Extract the (X, Y) coordinate from the center of the cell holding the provided text.  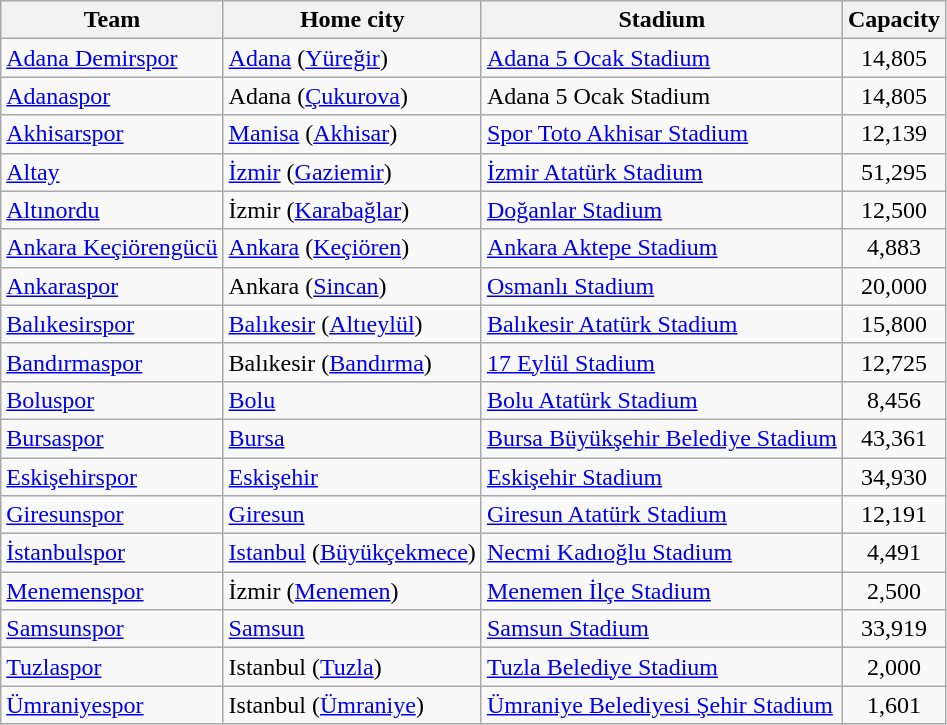
Bursa Büyükşehir Belediye Stadium (662, 438)
Ümraniyespor (112, 705)
17 Eylül Stadium (662, 362)
1,601 (894, 705)
İzmir (Gaziemir) (352, 172)
43,361 (894, 438)
Ankara (Sincan) (352, 286)
Samsun (352, 629)
Osmanlı Stadium (662, 286)
Adana (Çukurova) (352, 96)
Bursa (352, 438)
Capacity (894, 20)
4,883 (894, 248)
Ankara Aktepe Stadium (662, 248)
İzmir (Menemen) (352, 591)
Ankara Keçiörengücü (112, 248)
Tuzla Belediye Stadium (662, 667)
Istanbul (Tuzla) (352, 667)
Balıkesirspor (112, 324)
Istanbul (Büyükçekmece) (352, 553)
2,500 (894, 591)
Giresunspor (112, 515)
Stadium (662, 20)
Doğanlar Stadium (662, 210)
12,725 (894, 362)
Akhisarspor (112, 134)
Team (112, 20)
15,800 (894, 324)
51,295 (894, 172)
2,000 (894, 667)
Istanbul (Ümraniye) (352, 705)
Eskişehir Stadium (662, 477)
İzmir Atatürk Stadium (662, 172)
Bolu Atatürk Stadium (662, 400)
12,191 (894, 515)
Altay (112, 172)
Balıkesir (Bandırma) (352, 362)
Spor Toto Akhisar Stadium (662, 134)
20,000 (894, 286)
Tuzlaspor (112, 667)
4,491 (894, 553)
Menemenspor (112, 591)
Samsun Stadium (662, 629)
Manisa (Akhisar) (352, 134)
8,456 (894, 400)
Balıkesir Atatürk Stadium (662, 324)
Eskişehir (352, 477)
Giresun Atatürk Stadium (662, 515)
Adanaspor (112, 96)
34,930 (894, 477)
İzmir (Karabağlar) (352, 210)
Necmi Kadıoğlu Stadium (662, 553)
Ankara (Keçiören) (352, 248)
Bandırmaspor (112, 362)
İstanbulspor (112, 553)
12,500 (894, 210)
Balıkesir (Altıeylül) (352, 324)
Adana (Yüreğir) (352, 58)
Ankaraspor (112, 286)
33,919 (894, 629)
Ümraniye Belediyesi Şehir Stadium (662, 705)
12,139 (894, 134)
Giresun (352, 515)
Bursaspor (112, 438)
Boluspor (112, 400)
Home city (352, 20)
Adana Demirspor (112, 58)
Menemen İlçe Stadium (662, 591)
Bolu (352, 400)
Samsunspor (112, 629)
Altınordu (112, 210)
Eskişehirspor (112, 477)
